Scan for the cell matching the given text and deliver its (x, y) coordinate at center. 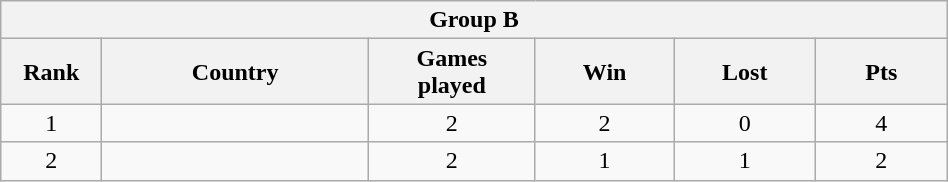
Pts (881, 72)
Lost (744, 72)
Win (604, 72)
Games played (452, 72)
0 (744, 123)
4 (881, 123)
Rank (52, 72)
Group B (474, 20)
Country (236, 72)
